Identify which cell holds the provided text, then report its [x, y] central coordinate. 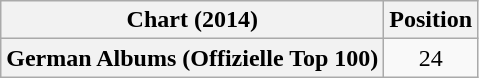
Chart (2014) [192, 20]
Position [431, 20]
German Albums (Offizielle Top 100) [192, 58]
24 [431, 58]
